Scan for the cell matching the given text and deliver its [x, y] coordinate at center. 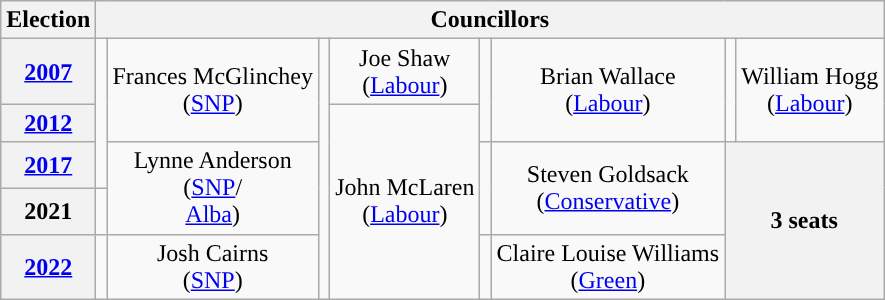
Frances McGlinchey(SNP) [213, 90]
Election [48, 20]
2007 [48, 72]
2012 [48, 123]
Brian Wallace(Labour) [608, 90]
Josh Cairns(SNP) [213, 266]
Joe Shaw(Labour) [405, 72]
William Hogg(Labour) [810, 90]
2017 [48, 165]
2021 [48, 211]
Lynne Anderson(SNP/Alba) [213, 188]
John McLaren(Labour) [405, 202]
Claire Louise Williams(Green) [608, 266]
2022 [48, 266]
3 seats [804, 220]
Steven Goldsack(Conservative) [608, 188]
Councillors [490, 20]
